Detect which cell encompasses the target text, then output its [x, y] center coordinate. 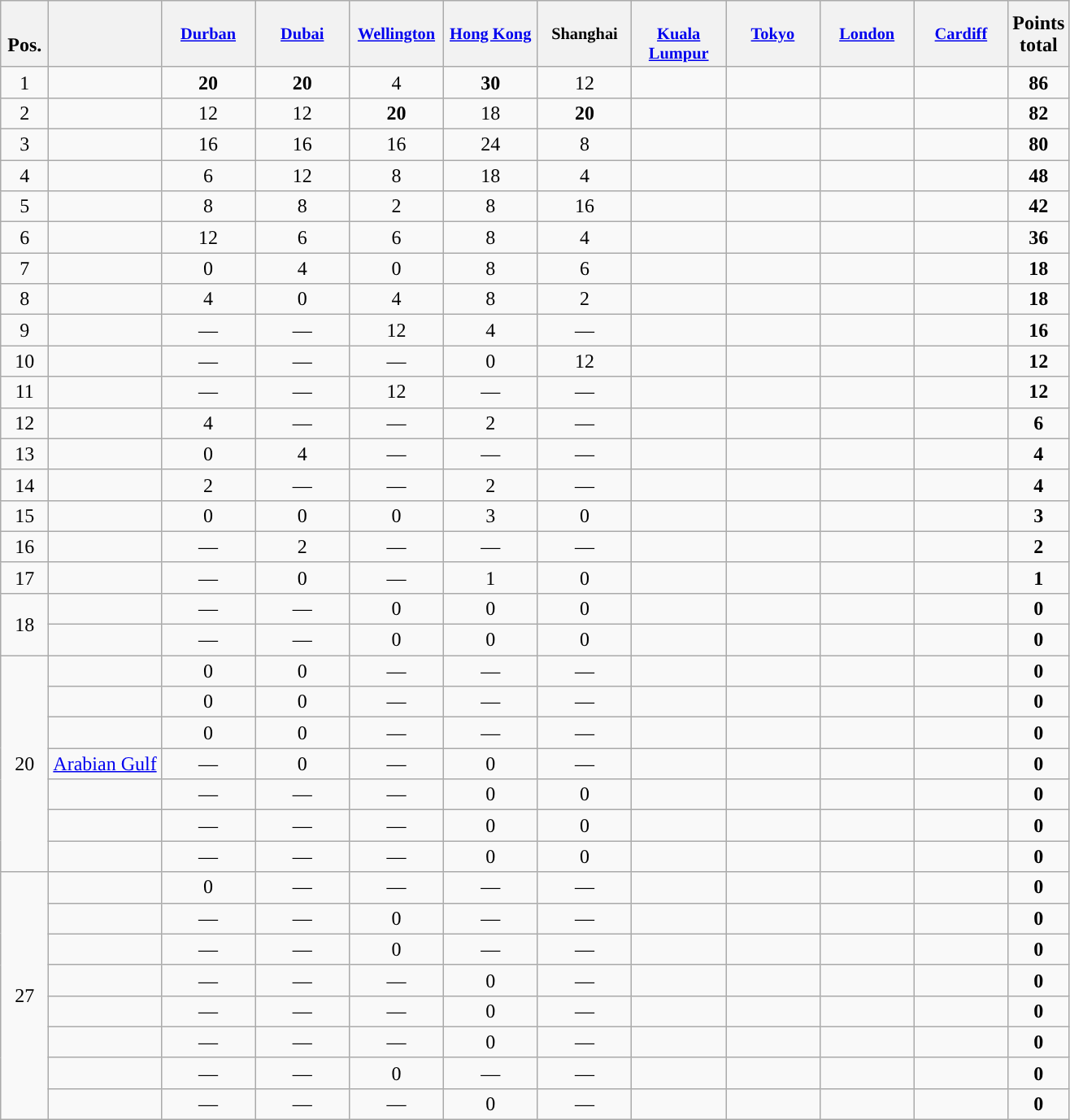
17 [24, 577]
Tokyo [773, 34]
15 [24, 516]
7 [24, 268]
82 [1039, 113]
Durban [208, 34]
27 [24, 996]
London [867, 34]
10 [24, 361]
11 [24, 392]
36 [1039, 238]
Shanghai [585, 34]
30 [490, 82]
9 [24, 330]
14 [24, 485]
Wellington [397, 34]
Pos. [24, 34]
86 [1039, 82]
13 [24, 454]
Dubai [302, 34]
48 [1039, 176]
Cardiff [961, 34]
Arabian Gulf [105, 764]
42 [1039, 207]
Hong Kong [490, 34]
5 [24, 207]
24 [490, 145]
Pointstotal [1039, 34]
80 [1039, 145]
Kuala Lumpur [679, 34]
